Provide the (x, y) coordinate of the cell's center where the given text is located.  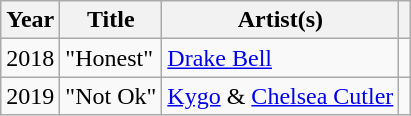
Year (30, 20)
"Honest" (111, 58)
Drake Bell (280, 58)
"Not Ok" (111, 96)
Title (111, 20)
2019 (30, 96)
2018 (30, 58)
Kygo & Chelsea Cutler (280, 96)
Artist(s) (280, 20)
